Output the [x, y] coordinate of the center of the cell containing the given text.  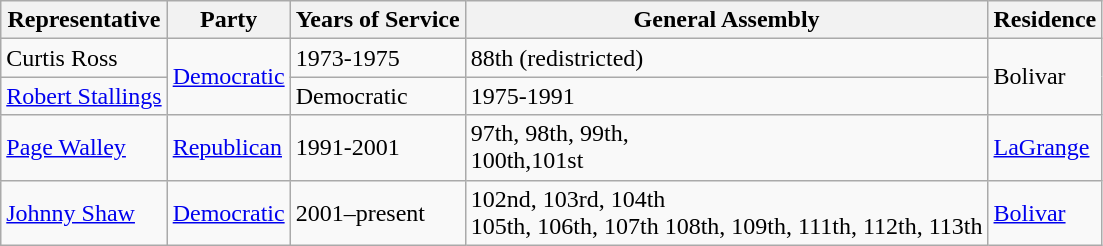
1973-1975 [378, 58]
102nd, 103rd, 104th105th, 106th, 107th 108th, 109th, 111th, 112th, 113th [726, 212]
Party [228, 20]
1975-1991 [726, 96]
97th, 98th, 99th,100th,101st [726, 148]
88th (redistricted) [726, 58]
1991-2001 [378, 148]
Page Walley [84, 148]
2001–present [378, 212]
Robert Stallings [84, 96]
LaGrange [1045, 148]
Representative [84, 20]
Republican [228, 148]
Residence [1045, 20]
Johnny Shaw [84, 212]
Years of Service [378, 20]
Curtis Ross [84, 58]
General Assembly [726, 20]
